From the cell containing the given text, extract its center point as [x, y] coordinate. 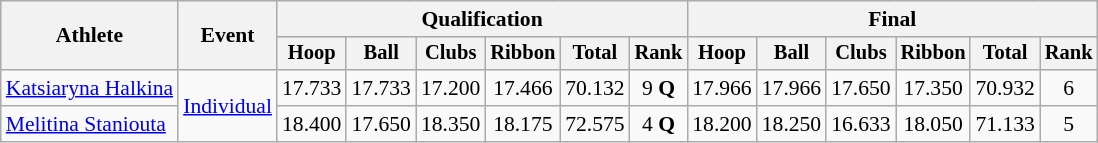
Katsiaryna Halkina [90, 88]
Final [892, 19]
Melitina Staniouta [90, 124]
18.175 [522, 124]
18.350 [450, 124]
70.132 [594, 88]
18.400 [312, 124]
17.466 [522, 88]
18.050 [934, 124]
Qualification [482, 19]
5 [1069, 124]
Individual [228, 106]
70.932 [1004, 88]
4 Q [659, 124]
6 [1069, 88]
72.575 [594, 124]
17.200 [450, 88]
18.250 [792, 124]
18.200 [722, 124]
71.133 [1004, 124]
9 Q [659, 88]
17.350 [934, 88]
Event [228, 36]
16.633 [860, 124]
Athlete [90, 36]
